Identify which cell holds the provided text, then report its (X, Y) central coordinate. 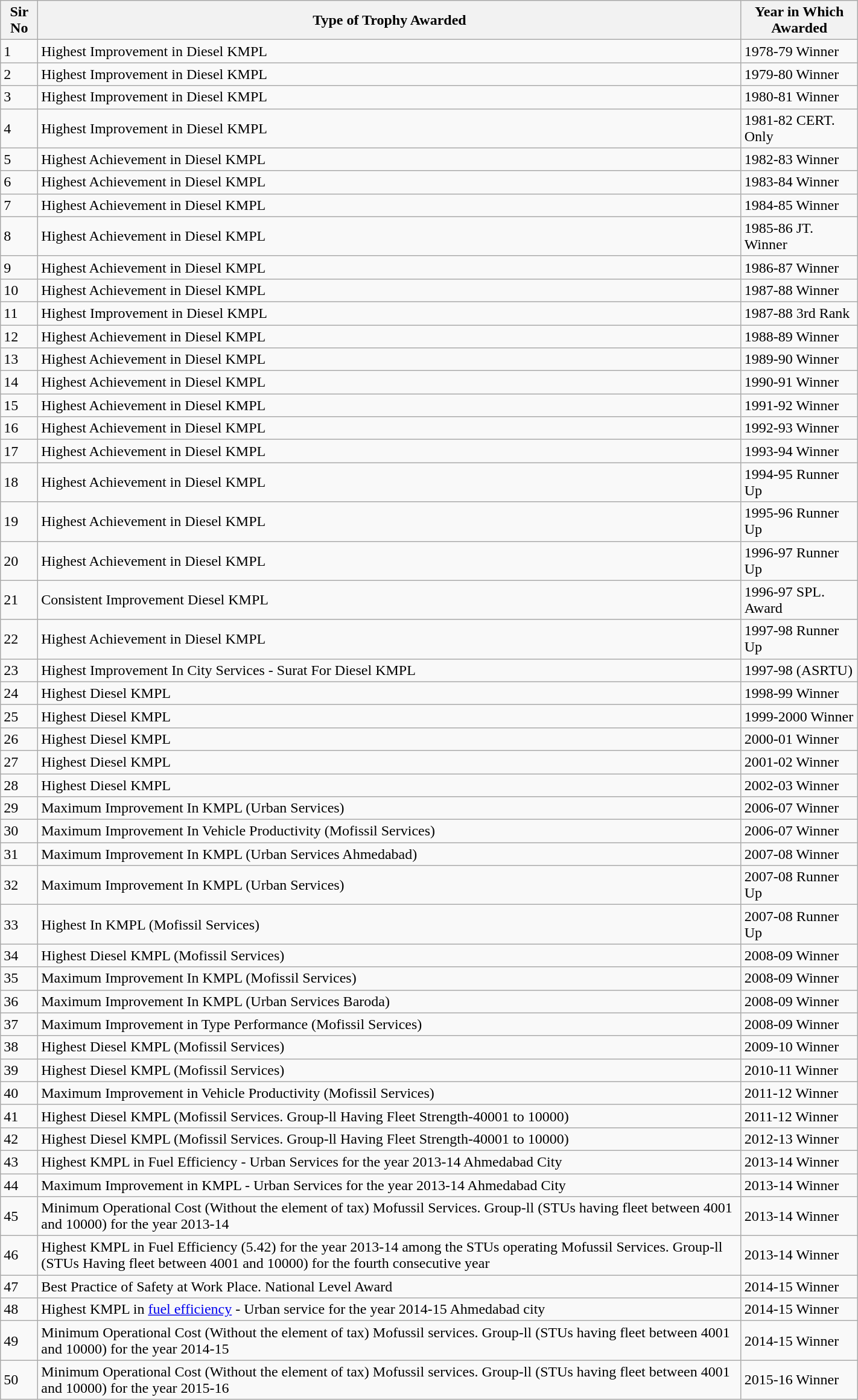
9 (19, 267)
1996-97 Runner Up (799, 561)
40 (19, 1093)
44 (19, 1185)
2010-11 Winner (799, 1070)
Maximum Improvement In KMPL (Mofissil Services) (390, 978)
2007-08 Winner (799, 854)
Type of Trophy Awarded (390, 21)
46 (19, 1256)
Highest In KMPL (Mofissil Services) (390, 924)
18 (19, 483)
1980-81 Winner (799, 97)
12 (19, 336)
Maximum Improvement In KMPL (Urban Services Baroda) (390, 1001)
26 (19, 739)
1990-91 Winner (799, 382)
1994-95 Runner Up (799, 483)
1982-83 Winner (799, 159)
1999-2000 Winner (799, 716)
5 (19, 159)
2002-03 Winner (799, 785)
1979-80 Winner (799, 74)
Minimum Operational Cost (Without the element of tax) Mofussil services. Group-ll (STUs having fleet between 4001 and 10000) for the year 2015-16 (390, 1380)
Consistent Improvement Diesel KMPL (390, 600)
3 (19, 97)
Maximum Improvement In KMPL (Urban Services Ahmedabad) (390, 854)
Highest KMPL in Fuel Efficiency - Urban Services for the year 2013-14 Ahmedabad City (390, 1162)
20 (19, 561)
24 (19, 693)
1992-93 Winner (799, 428)
38 (19, 1047)
1998-99 Winner (799, 693)
28 (19, 785)
10 (19, 290)
Maximum Improvement in Type Performance (Mofissil Services) (390, 1024)
22 (19, 639)
1995-96 Runner Up (799, 521)
1996-97 SPL. Award (799, 600)
37 (19, 1024)
1997-98 Runner Up (799, 639)
6 (19, 182)
29 (19, 808)
1997-98 (ASRTU) (799, 670)
49 (19, 1340)
16 (19, 428)
2001-02 Winner (799, 762)
45 (19, 1216)
23 (19, 670)
2009-10 Winner (799, 1047)
36 (19, 1001)
1983-84 Winner (799, 182)
Sir No (19, 21)
1989-90 Winner (799, 360)
30 (19, 831)
1986-87 Winner (799, 267)
33 (19, 924)
2012-13 Winner (799, 1139)
1988-89 Winner (799, 336)
Highest Improvement In City Services - Surat For Diesel KMPL (390, 670)
27 (19, 762)
19 (19, 521)
Best Practice of Safety at Work Place. National Level Award (390, 1287)
11 (19, 313)
17 (19, 451)
39 (19, 1070)
2015-16 Winner (799, 1380)
1987-88 Winner (799, 290)
Year in Which Awarded (799, 21)
43 (19, 1162)
Maximum Improvement in KMPL - Urban Services for the year 2013-14 Ahmedabad City (390, 1185)
34 (19, 955)
1978-79 Winner (799, 51)
1 (19, 51)
48 (19, 1310)
Minimum Operational Cost (Without the element of tax) Mofussil Services. Group-ll (STUs having fleet between 4001 and 10000) for the year 2013-14 (390, 1216)
14 (19, 382)
1984-85 Winner (799, 205)
Maximum Improvement In Vehicle Productivity (Mofissil Services) (390, 831)
Highest KMPL in fuel efficiency - Urban service for the year 2014-15 Ahmedabad city (390, 1310)
15 (19, 405)
41 (19, 1116)
50 (19, 1380)
2000-01 Winner (799, 739)
7 (19, 205)
35 (19, 978)
1985-86 JT. Winner (799, 236)
Maximum Improvement in Vehicle Productivity (Mofissil Services) (390, 1093)
Minimum Operational Cost (Without the element of tax) Mofussil services. Group-ll (STUs having fleet between 4001 and 10000) for the year 2014-15 (390, 1340)
42 (19, 1139)
2 (19, 74)
25 (19, 716)
1993-94 Winner (799, 451)
47 (19, 1287)
1991-92 Winner (799, 405)
8 (19, 236)
1981-82 CERT. Only (799, 128)
13 (19, 360)
4 (19, 128)
21 (19, 600)
1987-88 3rd Rank (799, 313)
32 (19, 885)
31 (19, 854)
